Find where the given text appears and provide that cell's center as (x, y) coordinate. 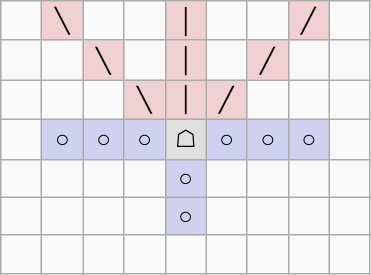
☖ (186, 139)
